Scan for the cell matching the given text and deliver its [X, Y] coordinate at center. 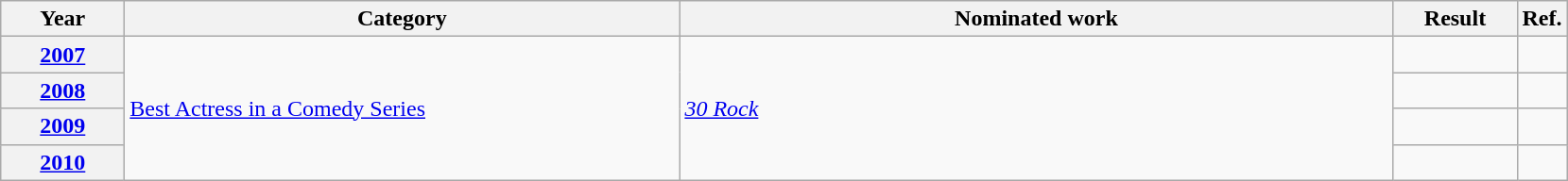
Best Actress in a Comedy Series [403, 108]
2010 [62, 162]
Result [1456, 19]
2009 [62, 126]
Nominated work [1036, 19]
2008 [62, 90]
2007 [62, 55]
30 Rock [1036, 108]
Ref. [1542, 19]
Category [403, 19]
Year [62, 19]
